Pinpoint the cell where the given text exists, returning its [x, y] midpoint coordinate. 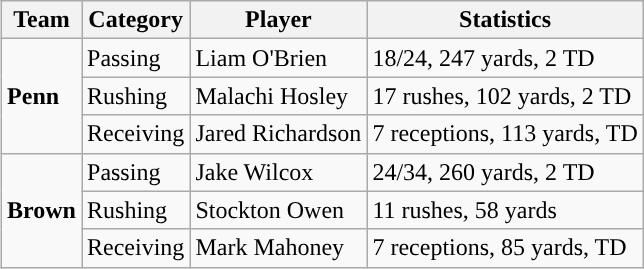
Jake Wilcox [278, 172]
Brown [42, 210]
Statistics [505, 20]
Stockton Owen [278, 210]
Liam O'Brien [278, 58]
7 receptions, 113 yards, TD [505, 134]
18/24, 247 yards, 2 TD [505, 58]
Team [42, 20]
Jared Richardson [278, 134]
24/34, 260 yards, 2 TD [505, 172]
Player [278, 20]
Penn [42, 96]
Malachi Hosley [278, 96]
11 rushes, 58 yards [505, 210]
Mark Mahoney [278, 248]
7 receptions, 85 yards, TD [505, 248]
17 rushes, 102 yards, 2 TD [505, 96]
Category [136, 20]
